Find where the given text appears and provide that cell's center as [x, y] coordinate. 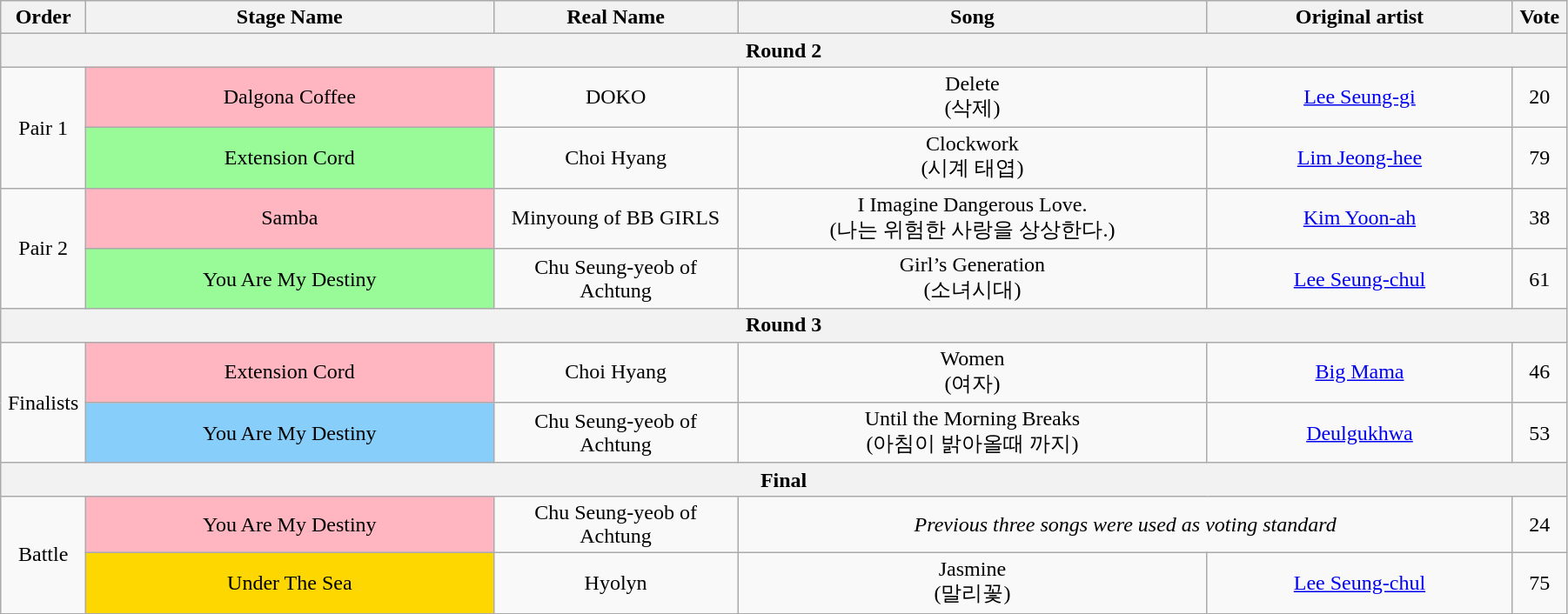
Hyolyn [616, 583]
I Imagine Dangerous Love.(나는 위험한 사랑을 상상한다.) [973, 218]
Pair 1 [44, 127]
Women(여자) [973, 372]
Under The Sea [290, 583]
20 [1539, 97]
Finalists [44, 402]
Girl’s Generation(소녀시대) [973, 279]
Round 2 [784, 50]
Minyoung of BB GIRLS [616, 218]
Lee Seung-gi [1359, 97]
Delete(삭제) [973, 97]
Round 3 [784, 325]
Previous three songs were used as voting standard [1125, 524]
Deulgukhwa [1359, 433]
Original artist [1359, 17]
79 [1539, 157]
61 [1539, 279]
Vote [1539, 17]
Real Name [616, 17]
75 [1539, 583]
53 [1539, 433]
Clockwork(시계 태엽) [973, 157]
46 [1539, 372]
38 [1539, 218]
Stage Name [290, 17]
Final [784, 479]
Song [973, 17]
Order [44, 17]
DOKO [616, 97]
Big Mama [1359, 372]
Battle [44, 555]
Lim Jeong-hee [1359, 157]
Kim Yoon-ah [1359, 218]
Pair 2 [44, 249]
24 [1539, 524]
Samba [290, 218]
Dalgona Coffee [290, 97]
Until the Morning Breaks(아침이 밝아올때 까지) [973, 433]
Jasmine(말리꽃) [973, 583]
